Identify which cell holds the provided text, then report its (X, Y) central coordinate. 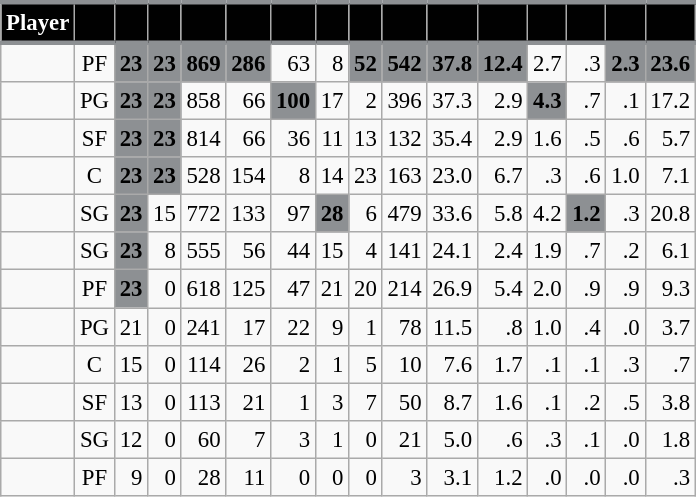
858 (204, 101)
396 (404, 101)
163 (404, 176)
772 (204, 214)
100 (294, 101)
2.7 (548, 62)
8.7 (452, 402)
154 (248, 176)
5.8 (502, 214)
24.1 (452, 251)
9.3 (670, 289)
479 (404, 214)
2.0 (548, 289)
133 (248, 214)
3.7 (670, 327)
35.4 (452, 139)
132 (404, 139)
542 (404, 62)
618 (204, 289)
63 (294, 62)
12 (130, 439)
12.4 (502, 62)
1.8 (670, 439)
141 (404, 251)
3.8 (670, 402)
5.4 (502, 289)
37.3 (452, 101)
11.5 (452, 327)
113 (204, 402)
60 (204, 439)
6 (366, 214)
125 (248, 289)
7.6 (452, 364)
36 (294, 139)
4.3 (548, 101)
14 (332, 176)
20.8 (670, 214)
814 (204, 139)
286 (248, 62)
Player (38, 22)
4 (366, 251)
47 (294, 289)
2.3 (626, 62)
4.2 (548, 214)
17.2 (670, 101)
78 (404, 327)
44 (294, 251)
23.6 (670, 62)
5.0 (452, 439)
7.1 (670, 176)
1.9 (548, 251)
.8 (502, 327)
.4 (586, 327)
3.1 (452, 477)
6.7 (502, 176)
10 (404, 364)
50 (404, 402)
52 (366, 62)
869 (204, 62)
5 (366, 364)
6.1 (670, 251)
2.4 (502, 251)
97 (294, 214)
114 (204, 364)
23.0 (452, 176)
56 (248, 251)
1.7 (502, 364)
33.6 (452, 214)
214 (404, 289)
5.7 (670, 139)
20 (366, 289)
26.9 (452, 289)
555 (204, 251)
528 (204, 176)
241 (204, 327)
37.8 (452, 62)
26 (248, 364)
22 (294, 327)
